Extract the [X, Y] coordinate from the center of the cell holding the provided text.  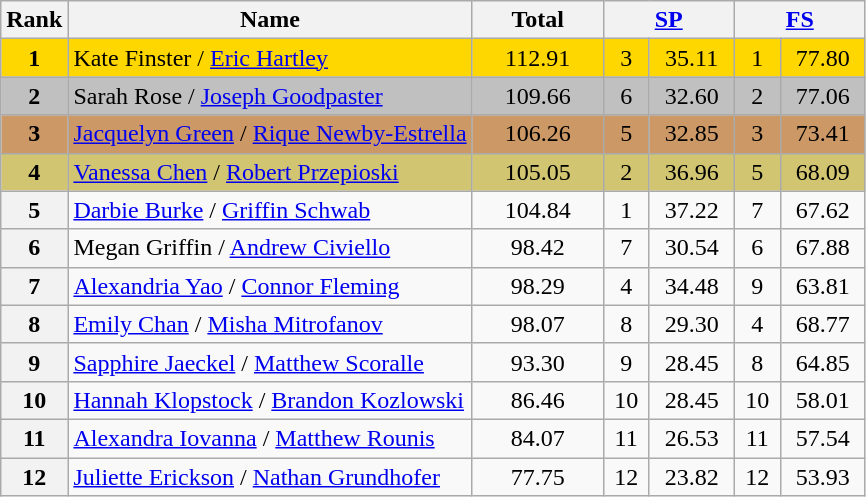
68.09 [822, 172]
68.77 [822, 324]
Jacquelyn Green / Rique Newby-Estrella [270, 134]
Rank [34, 20]
64.85 [822, 362]
77.06 [822, 96]
34.48 [692, 286]
32.60 [692, 96]
106.26 [538, 134]
29.30 [692, 324]
Kate Finster / Eric Hartley [270, 58]
98.42 [538, 248]
77.80 [822, 58]
Sapphire Jaeckel / Matthew Scoralle [270, 362]
Sarah Rose / Joseph Goodpaster [270, 96]
109.66 [538, 96]
93.30 [538, 362]
Alexandra Iovanna / Matthew Rounis [270, 438]
Alexandria Yao / Connor Fleming [270, 286]
Juliette Erickson / Nathan Grundhofer [270, 477]
53.93 [822, 477]
36.96 [692, 172]
63.81 [822, 286]
Name [270, 20]
Emily Chan / Misha Mitrofanov [270, 324]
84.07 [538, 438]
73.41 [822, 134]
Darbie Burke / Griffin Schwab [270, 210]
58.01 [822, 400]
37.22 [692, 210]
67.62 [822, 210]
FS [800, 20]
Megan Griffin / Andrew Civiello [270, 248]
86.46 [538, 400]
57.54 [822, 438]
77.75 [538, 477]
Hannah Klopstock / Brandon Kozlowski [270, 400]
105.05 [538, 172]
SP [668, 20]
Vanessa Chen / Robert Przepioski [270, 172]
67.88 [822, 248]
32.85 [692, 134]
98.29 [538, 286]
104.84 [538, 210]
30.54 [692, 248]
112.91 [538, 58]
98.07 [538, 324]
26.53 [692, 438]
23.82 [692, 477]
Total [538, 20]
35.11 [692, 58]
